Locate the cell with the specified text and output its (X, Y) center coordinate. 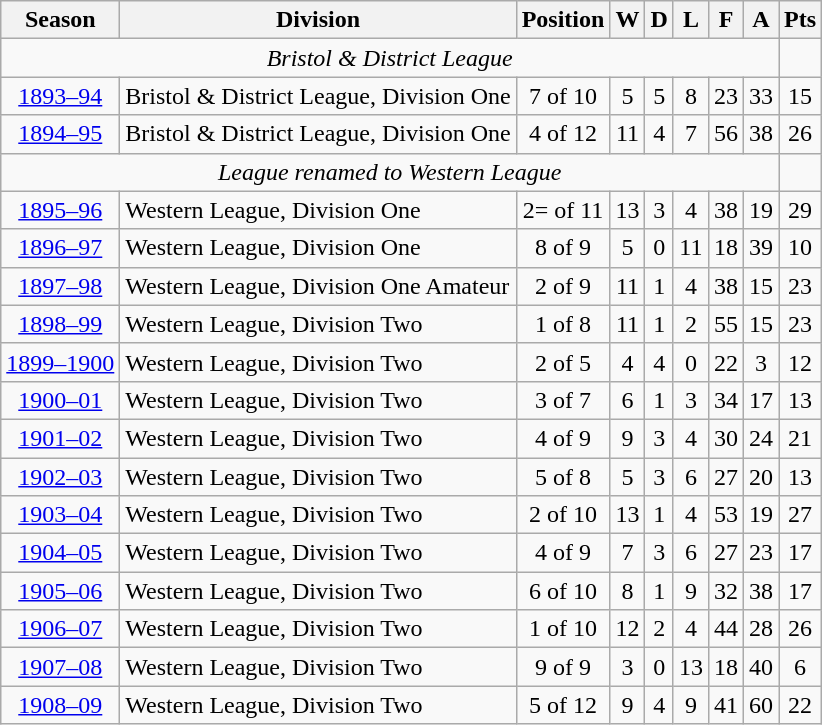
Position (563, 20)
5 of 12 (563, 705)
41 (726, 705)
2= of 11 (563, 210)
F (726, 20)
29 (800, 210)
56 (726, 134)
League renamed to Western League (390, 172)
9 of 9 (563, 667)
Season (60, 20)
6 of 10 (563, 591)
1901–02 (60, 438)
D (659, 20)
3 of 7 (563, 400)
7 of 10 (563, 96)
24 (762, 438)
1904–05 (60, 553)
A (762, 20)
1895–96 (60, 210)
2 of 9 (563, 286)
1893–94 (60, 96)
L (690, 20)
1899–1900 (60, 362)
1908–09 (60, 705)
60 (762, 705)
33 (762, 96)
10 (800, 248)
1894–95 (60, 134)
1898–99 (60, 324)
8 of 9 (563, 248)
1907–08 (60, 667)
1906–07 (60, 629)
39 (762, 248)
32 (726, 591)
1897–98 (60, 286)
1902–03 (60, 477)
21 (800, 438)
1 of 8 (563, 324)
1900–01 (60, 400)
1903–04 (60, 515)
55 (726, 324)
30 (726, 438)
2 of 10 (563, 515)
4 of 12 (563, 134)
53 (726, 515)
40 (762, 667)
44 (726, 629)
5 of 8 (563, 477)
Division (318, 20)
Western League, Division One Amateur (318, 286)
1 of 10 (563, 629)
20 (762, 477)
28 (762, 629)
Pts (800, 20)
2 of 5 (563, 362)
1896–97 (60, 248)
W (628, 20)
34 (726, 400)
1905–06 (60, 591)
Bristol & District League (390, 58)
